Detect which cell encompasses the target text, then output its (X, Y) center coordinate. 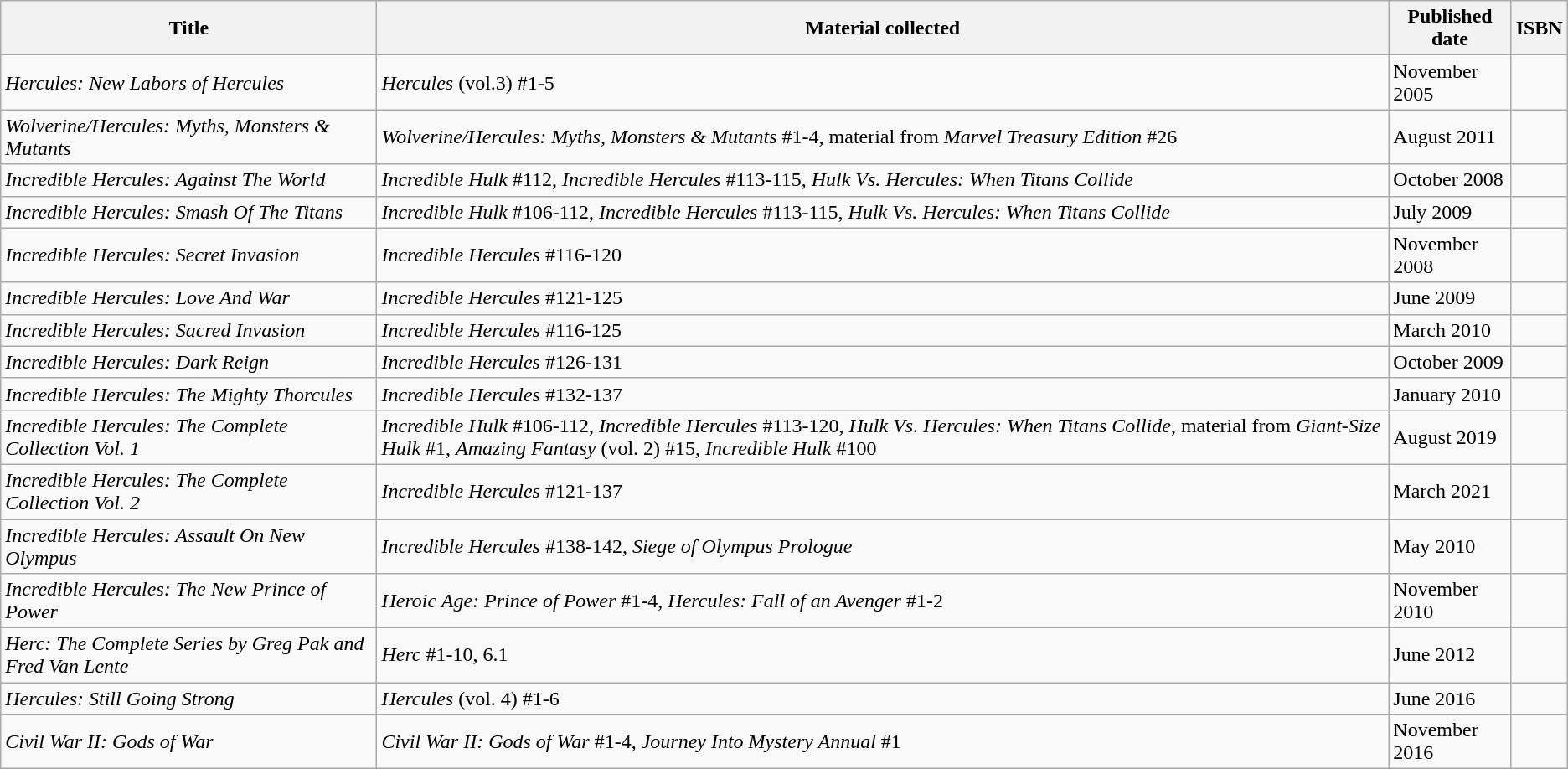
Incredible Hercules #116-120 (883, 255)
January 2010 (1450, 394)
Wolverine/Hercules: Myths, Monsters & Mutants (189, 137)
March 2010 (1450, 330)
Incredible Hercules: Against The World (189, 180)
June 2016 (1450, 699)
Incredible Hercules #132-137 (883, 394)
November 2010 (1450, 601)
Incredible Hercules: The Mighty Thorcules (189, 394)
June 2009 (1450, 298)
Incredible Hercules: Assault On New Olympus (189, 546)
Civil War II: Gods of War (189, 742)
November 2005 (1450, 82)
August 2019 (1450, 437)
November 2016 (1450, 742)
Civil War II: Gods of War #1-4, Journey Into Mystery Annual #1 (883, 742)
Hercules (vol. 4) #1-6 (883, 699)
Hercules: New Labors of Hercules (189, 82)
November 2008 (1450, 255)
Hercules (vol.3) #1-5 (883, 82)
Incredible Hercules: The Complete Collection Vol. 2 (189, 491)
Incredible Hercules: Secret Invasion (189, 255)
Incredible Hercules: The Complete Collection Vol. 1 (189, 437)
Material collected (883, 28)
Herc: The Complete Series by Greg Pak and Fred Van Lente (189, 655)
Incredible Hulk #112, Incredible Hercules #113-115, Hulk Vs. Hercules: When Titans Collide (883, 180)
Incredible Hulk #106-112, Incredible Hercules #113-115, Hulk Vs. Hercules: When Titans Collide (883, 212)
March 2021 (1450, 491)
Title (189, 28)
ISBN (1540, 28)
Incredible Hercules #138-142, Siege of Olympus Prologue (883, 546)
Incredible Hercules: Love And War (189, 298)
Wolverine/Hercules: Myths, Monsters & Mutants #1-4, material from Marvel Treasury Edition #26 (883, 137)
Incredible Hercules #116-125 (883, 330)
Incredible Hercules: The New Prince of Power (189, 601)
June 2012 (1450, 655)
Incredible Hercules #121-137 (883, 491)
August 2011 (1450, 137)
October 2008 (1450, 180)
Heroic Age: Prince of Power #1-4, Hercules: Fall of an Avenger #1-2 (883, 601)
Incredible Hercules #121-125 (883, 298)
Incredible Hercules: Smash Of The Titans (189, 212)
Incredible Hercules: Sacred Invasion (189, 330)
October 2009 (1450, 362)
July 2009 (1450, 212)
Incredible Hercules: Dark Reign (189, 362)
Hercules: Still Going Strong (189, 699)
May 2010 (1450, 546)
Published date (1450, 28)
Herc #1-10, 6.1 (883, 655)
Incredible Hercules #126-131 (883, 362)
